Provide the (X, Y) coordinate of the cell's center where the given text is located.  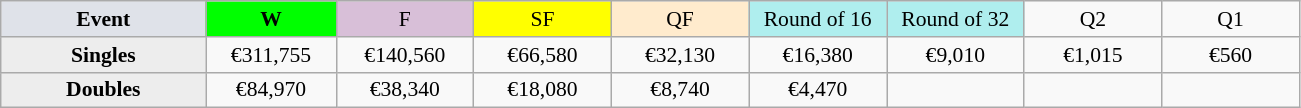
€38,340 (405, 90)
Singles (104, 55)
€560 (1231, 55)
€16,380 (818, 55)
€140,560 (405, 55)
€4,470 (818, 90)
€311,755 (271, 55)
QF (680, 19)
Round of 32 (955, 19)
Event (104, 19)
€66,580 (543, 55)
Q1 (1231, 19)
Doubles (104, 90)
€9,010 (955, 55)
€84,970 (271, 90)
W (271, 19)
Round of 16 (818, 19)
Q2 (1093, 19)
F (405, 19)
€18,080 (543, 90)
€8,740 (680, 90)
€32,130 (680, 55)
€1,015 (1093, 55)
SF (543, 19)
